From the cell containing the given text, extract its center point as [x, y] coordinate. 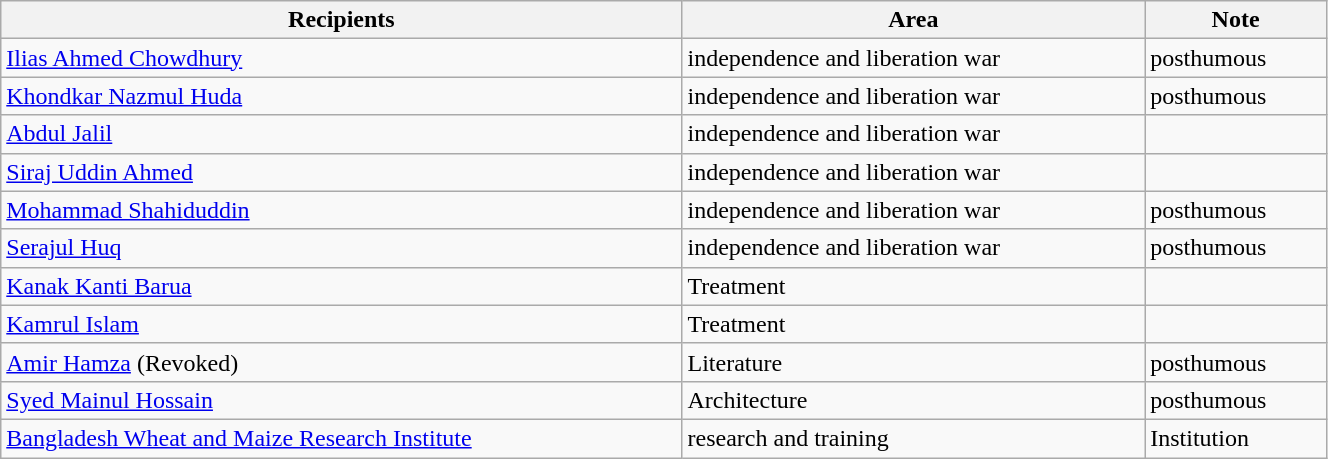
Syed Mainul Hossain [342, 400]
Kamrul Islam [342, 324]
Kanak Kanti Barua [342, 286]
Amir Hamza (Revoked) [342, 362]
Abdul Jalil [342, 134]
Recipients [342, 20]
Area [914, 20]
Mohammad Shahiduddin [342, 210]
Institution [1236, 438]
Serajul Huq [342, 248]
Ilias Ahmed Chowdhury [342, 58]
Bangladesh Wheat and Maize Research Institute [342, 438]
research and training [914, 438]
Siraj Uddin Ahmed [342, 172]
Khondkar Nazmul Huda [342, 96]
Note [1236, 20]
Literature [914, 362]
Architecture [914, 400]
